Capture the cell that displays the provided text and extract its [x, y] central coordinate. 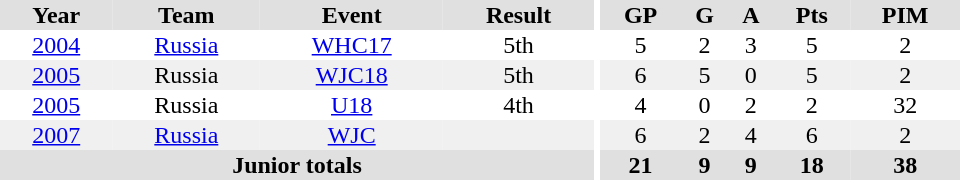
2007 [56, 135]
Junior totals [297, 165]
4th [518, 105]
Event [352, 15]
WJC [352, 135]
G [705, 15]
Result [518, 15]
Team [186, 15]
A [750, 15]
2004 [56, 45]
GP [641, 15]
38 [905, 165]
Pts [812, 15]
U18 [352, 105]
21 [641, 165]
WJC18 [352, 75]
18 [812, 165]
WHC17 [352, 45]
PIM [905, 15]
3 [750, 45]
32 [905, 105]
Year [56, 15]
